Pinpoint the cell where the given text exists, returning its (X, Y) midpoint coordinate. 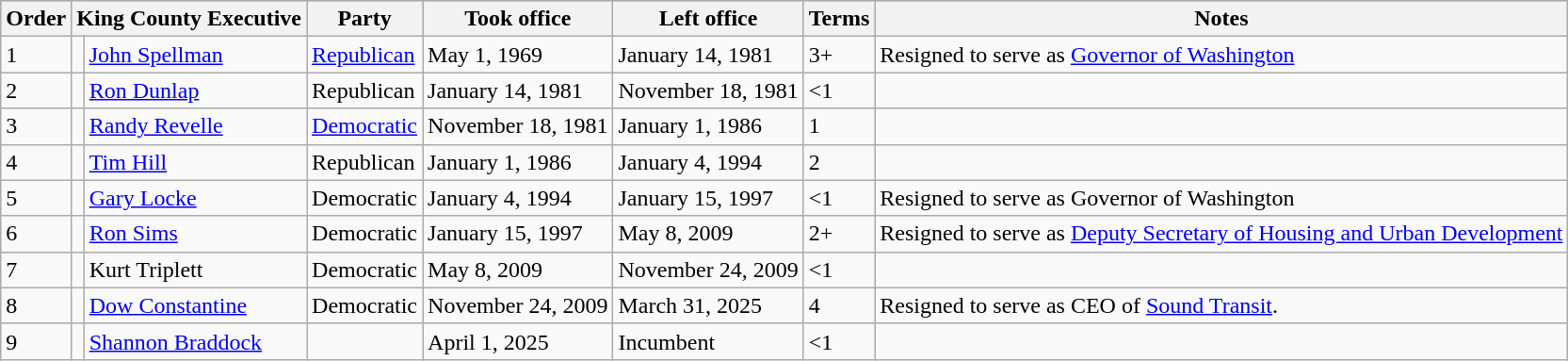
April 1, 2025 (518, 341)
3+ (839, 55)
John Spellman (195, 55)
7 (36, 270)
Terms (839, 19)
Left office (708, 19)
Notes (1221, 19)
Shannon Braddock (195, 341)
2+ (839, 234)
May 1, 1969 (518, 55)
9 (36, 341)
5 (36, 198)
Took office (518, 19)
Incumbent (708, 341)
Resigned to serve as Deputy Secretary of Housing and Urban Development (1221, 234)
King County Executive (189, 19)
Randy Revelle (195, 126)
Order (36, 19)
Gary Locke (195, 198)
Party (365, 19)
6 (36, 234)
Ron Dunlap (195, 90)
Ron Sims (195, 234)
March 31, 2025 (708, 305)
3 (36, 126)
8 (36, 305)
Kurt Triplett (195, 270)
Tim Hill (195, 162)
Resigned to serve as CEO of Sound Transit. (1221, 305)
Dow Constantine (195, 305)
